Detect which cell encompasses the target text, then output its [X, Y] center coordinate. 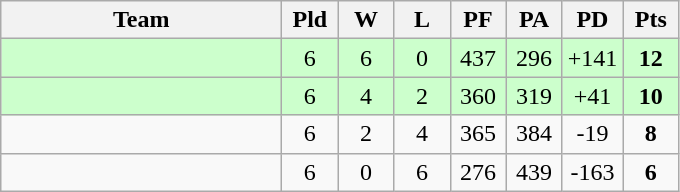
+141 [592, 58]
PD [592, 20]
-163 [592, 172]
Pts [651, 20]
Pld [310, 20]
PA [534, 20]
Team [142, 20]
8 [651, 134]
W [366, 20]
384 [534, 134]
437 [478, 58]
276 [478, 172]
365 [478, 134]
-19 [592, 134]
360 [478, 96]
296 [534, 58]
439 [534, 172]
PF [478, 20]
319 [534, 96]
10 [651, 96]
L [422, 20]
12 [651, 58]
+41 [592, 96]
